Scan for the cell matching the given text and deliver its (x, y) coordinate at center. 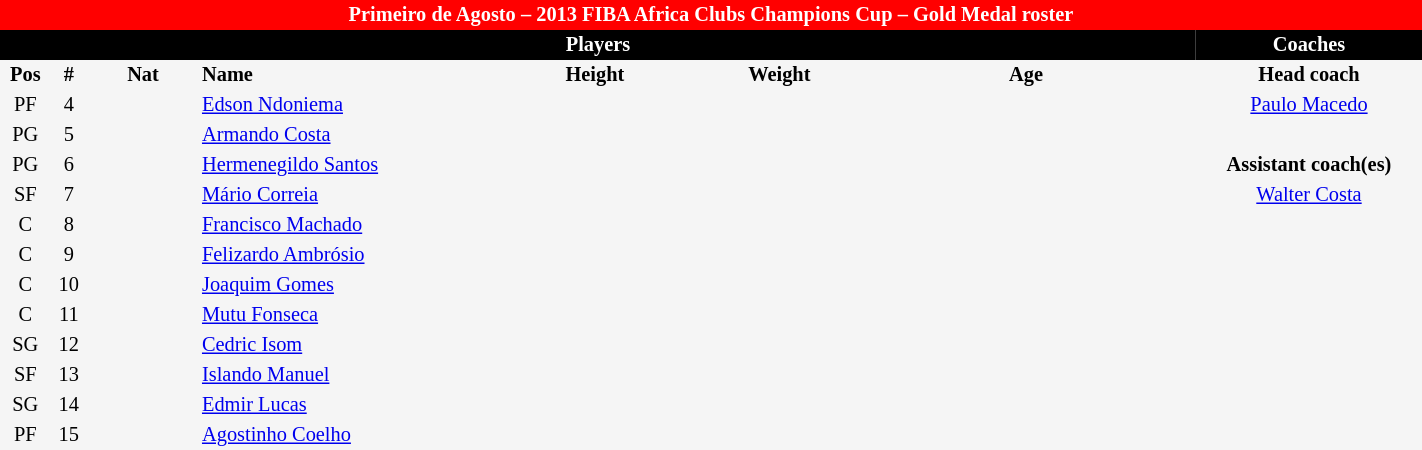
Joaquim Gomes (343, 285)
11 (69, 315)
Height (595, 75)
Age (1026, 75)
Walter Costa (1309, 195)
10 (69, 285)
Head coach (1309, 75)
9 (69, 255)
12 (69, 345)
# (69, 75)
Islando Manuel (343, 375)
Pos (26, 75)
Hermenegildo Santos (343, 165)
Coaches (1309, 45)
5 (69, 135)
14 (69, 405)
Mário Correia (343, 195)
Primeiro de Agosto – 2013 FIBA Africa Clubs Champions Cup – Gold Medal roster (711, 15)
Assistant coach(es) (1309, 165)
15 (69, 435)
Felizardo Ambrósio (343, 255)
Francisco Machado (343, 225)
4 (69, 105)
Nat (143, 75)
Agostinho Coelho (343, 435)
Name (343, 75)
Players (598, 45)
Armando Costa (343, 135)
Edmir Lucas (343, 405)
6 (69, 165)
Weight (780, 75)
7 (69, 195)
Cedric Isom (343, 345)
Edson Ndoniema (343, 105)
8 (69, 225)
Paulo Macedo (1309, 105)
13 (69, 375)
Mutu Fonseca (343, 315)
